Extract the [x, y] coordinate from the center of the cell holding the provided text.  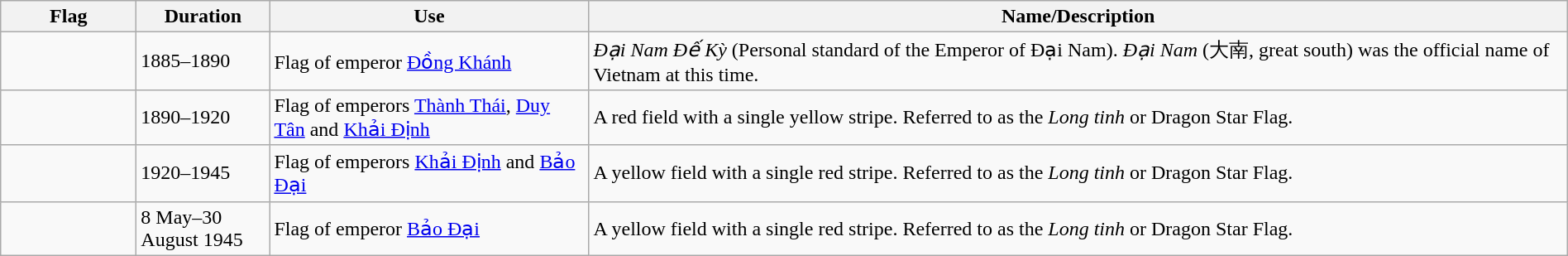
Flag of emperors Khải Định and Bảo Đại [429, 173]
Flag [69, 17]
1885–1890 [203, 61]
Flag of emperors Thành Thái, Duy Tân and Khải Định [429, 118]
Name/Description [1078, 17]
Flag of emperor Bảo Đại [429, 229]
Duration [203, 17]
8 May–30 August 1945 [203, 229]
1920–1945 [203, 173]
Use [429, 17]
Flag of emperor Đồng Khánh [429, 61]
A red field with a single yellow stripe. Referred to as the Long tinh or Dragon Star Flag. [1078, 118]
Đại Nam Đế Kỳ (Personal standard of the Emperor of Đại Nam). Đại Nam (大南, great south) was the official name of Vietnam at this time. [1078, 61]
1890–1920 [203, 118]
